For the text-containing cell, return its midpoint in (x, y) coordinate format. 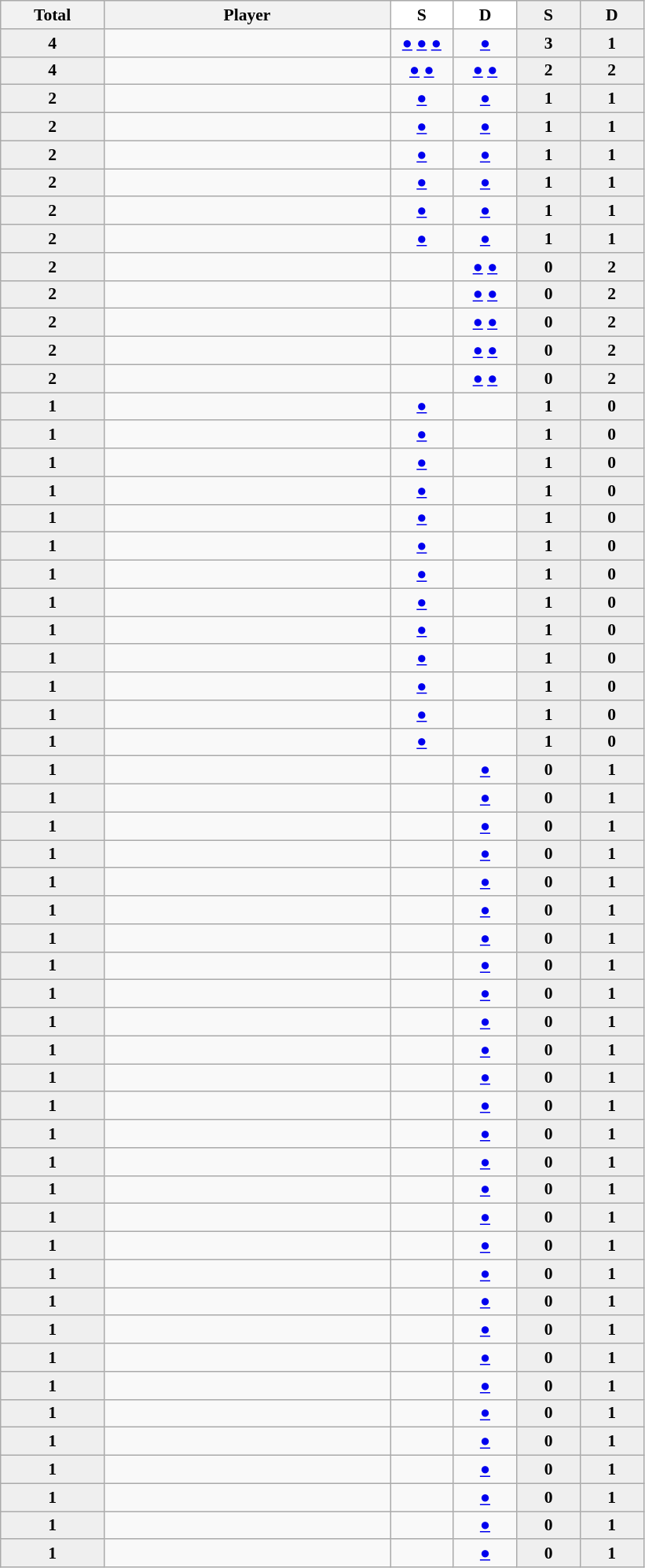
● ● ● (421, 43)
3 (548, 43)
Player (247, 15)
Total (53, 15)
